Search for the cell housing the specified text and yield its [X, Y] center coordinate. 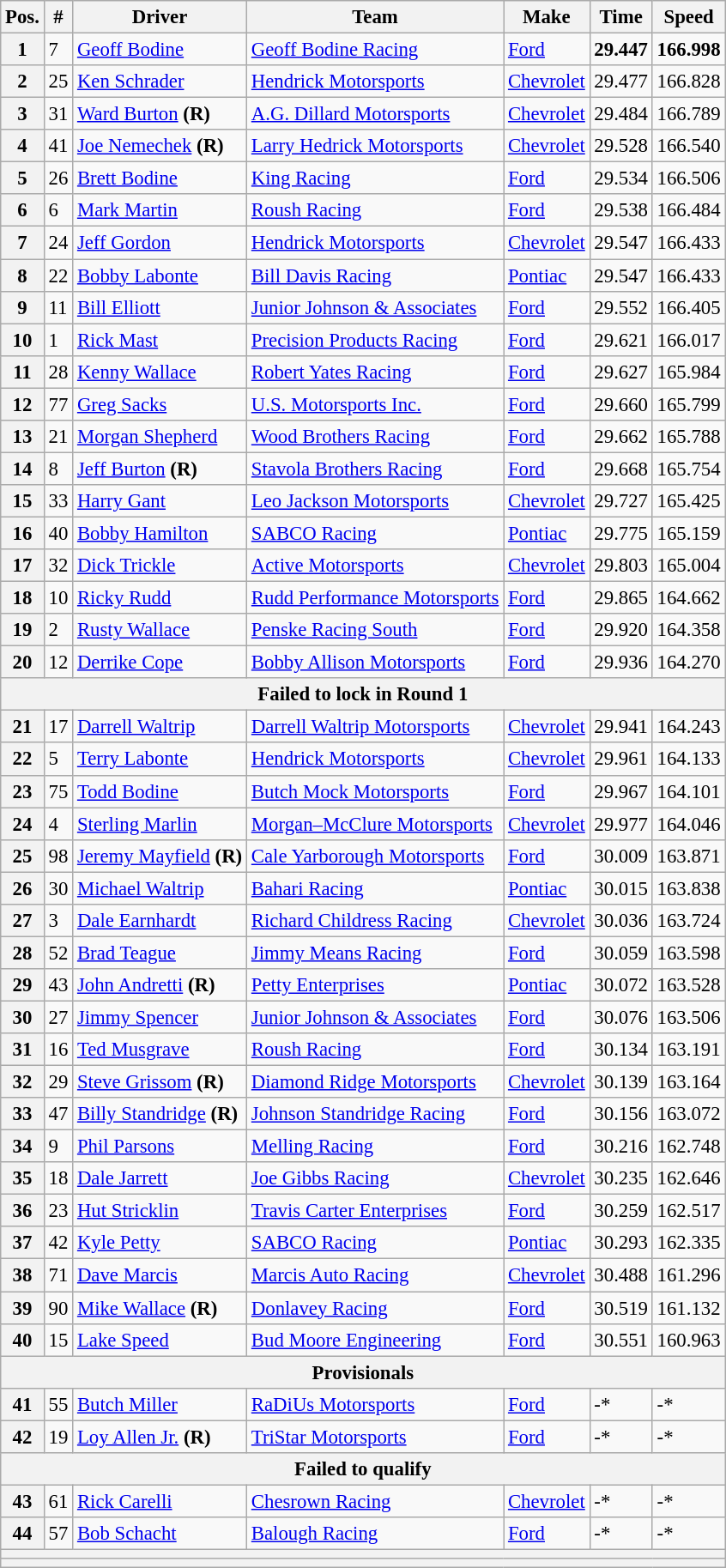
166.998 [688, 50]
98 [58, 856]
Morgan–McClure Motorsports [376, 824]
166.017 [688, 340]
30.059 [621, 953]
John Andretti (R) [160, 985]
29.727 [621, 501]
Balough Racing [376, 1534]
30.076 [621, 1017]
166.506 [688, 179]
Robert Yates Racing [376, 372]
29.447 [621, 50]
14 [22, 469]
29.662 [621, 437]
165.159 [688, 533]
Driver [160, 17]
47 [58, 1114]
Harry Gant [160, 501]
29.936 [621, 663]
30.293 [621, 1244]
34 [22, 1147]
Ward Burton (R) [160, 114]
Bobby Labonte [160, 275]
Terry Labonte [160, 760]
Geoff Bodine Racing [376, 50]
36 [22, 1211]
Bobby Allison Motorsports [376, 663]
165.754 [688, 469]
164.046 [688, 824]
Bob Schacht [160, 1534]
Brett Bodine [160, 179]
29.552 [621, 307]
30.139 [621, 1082]
King Racing [376, 179]
29.477 [621, 82]
Active Motorsports [376, 566]
29.920 [621, 630]
Bahari Racing [376, 888]
Brad Teague [160, 953]
Greg Sacks [160, 404]
Mike Wallace (R) [160, 1308]
Rick Mast [160, 340]
165.425 [688, 501]
Bobby Hamilton [160, 533]
A.G. Dillard Motorsports [376, 114]
Billy Standridge (R) [160, 1114]
Michael Waltrip [160, 888]
29.977 [621, 824]
37 [22, 1244]
75 [58, 791]
Rusty Wallace [160, 630]
Ted Musgrave [160, 1050]
Kenny Wallace [160, 372]
Johnson Standridge Racing [376, 1114]
77 [58, 404]
29.961 [621, 760]
Diamond Ridge Motorsports [376, 1082]
166.540 [688, 146]
30.235 [621, 1178]
Jeremy Mayfield (R) [160, 856]
29.941 [621, 727]
166.828 [688, 82]
Lake Speed [160, 1340]
165.788 [688, 437]
13 [22, 437]
Failed to qualify [363, 1469]
Bill Elliott [160, 307]
Dave Marcis [160, 1275]
164.358 [688, 630]
Wood Brothers Racing [376, 437]
Darrell Waltrip Motorsports [376, 727]
Jeff Burton (R) [160, 469]
52 [58, 953]
U.S. Motorsports Inc. [376, 404]
Pos. [22, 17]
Penske Racing South [376, 630]
Provisionals [363, 1372]
90 [58, 1308]
Bud Moore Engineering [376, 1340]
30.156 [621, 1114]
163.191 [688, 1050]
165.984 [688, 372]
29.803 [621, 566]
Loy Allen Jr. (R) [160, 1437]
163.072 [688, 1114]
166.484 [688, 210]
35 [22, 1178]
166.405 [688, 307]
Richard Childress Racing [376, 921]
163.598 [688, 953]
30.519 [621, 1308]
165.799 [688, 404]
Todd Bodine [160, 791]
163.724 [688, 921]
30.216 [621, 1147]
Marcis Auto Racing [376, 1275]
Melling Racing [376, 1147]
29.967 [621, 791]
Failed to lock in Round 1 [363, 694]
Phil Parsons [160, 1147]
166.789 [688, 114]
164.243 [688, 727]
30.072 [621, 985]
29.484 [621, 114]
Joe Nemechek (R) [160, 146]
39 [22, 1308]
Precision Products Racing [376, 340]
Kyle Petty [160, 1244]
20 [22, 663]
162.748 [688, 1147]
Leo Jackson Motorsports [376, 501]
163.164 [688, 1082]
29.528 [621, 146]
29.660 [621, 404]
Petty Enterprises [376, 985]
Team [376, 17]
57 [58, 1534]
Butch Miller [160, 1404]
160.963 [688, 1340]
Butch Mock Motorsports [376, 791]
Sterling Marlin [160, 824]
29.621 [621, 340]
Hut Stricklin [160, 1211]
55 [58, 1404]
Ken Schrader [160, 82]
164.101 [688, 791]
164.270 [688, 663]
Larry Hedrick Motorsports [376, 146]
Make [547, 17]
162.517 [688, 1211]
Joe Gibbs Racing [376, 1178]
Derrike Cope [160, 663]
Stavola Brothers Racing [376, 469]
163.506 [688, 1017]
30.488 [621, 1275]
30.036 [621, 921]
44 [22, 1534]
RaDiUs Motorsports [376, 1404]
Rick Carelli [160, 1501]
Dick Trickle [160, 566]
TriStar Motorsports [376, 1437]
163.838 [688, 888]
71 [58, 1275]
Ricky Rudd [160, 598]
29.534 [621, 179]
Travis Carter Enterprises [376, 1211]
30.009 [621, 856]
Jimmy Means Racing [376, 953]
Dale Earnhardt [160, 921]
164.133 [688, 760]
Cale Yarborough Motorsports [376, 856]
30.259 [621, 1211]
161.132 [688, 1308]
Dale Jarrett [160, 1178]
162.335 [688, 1244]
Geoff Bodine [160, 50]
162.646 [688, 1178]
Donlavey Racing [376, 1308]
38 [22, 1275]
Jimmy Spencer [160, 1017]
# [58, 17]
29.538 [621, 210]
29.865 [621, 598]
Morgan Shepherd [160, 437]
30.551 [621, 1340]
29.668 [621, 469]
30.015 [621, 888]
30.134 [621, 1050]
Steve Grissom (R) [160, 1082]
Chesrown Racing [376, 1501]
61 [58, 1501]
Speed [688, 17]
Bill Davis Racing [376, 275]
161.296 [688, 1275]
163.528 [688, 985]
Mark Martin [160, 210]
Time [621, 17]
163.871 [688, 856]
Darrell Waltrip [160, 727]
29.775 [621, 533]
Jeff Gordon [160, 243]
165.004 [688, 566]
29.627 [621, 372]
164.662 [688, 598]
Rudd Performance Motorsports [376, 598]
